Search for the cell housing the specified text and yield its [x, y] center coordinate. 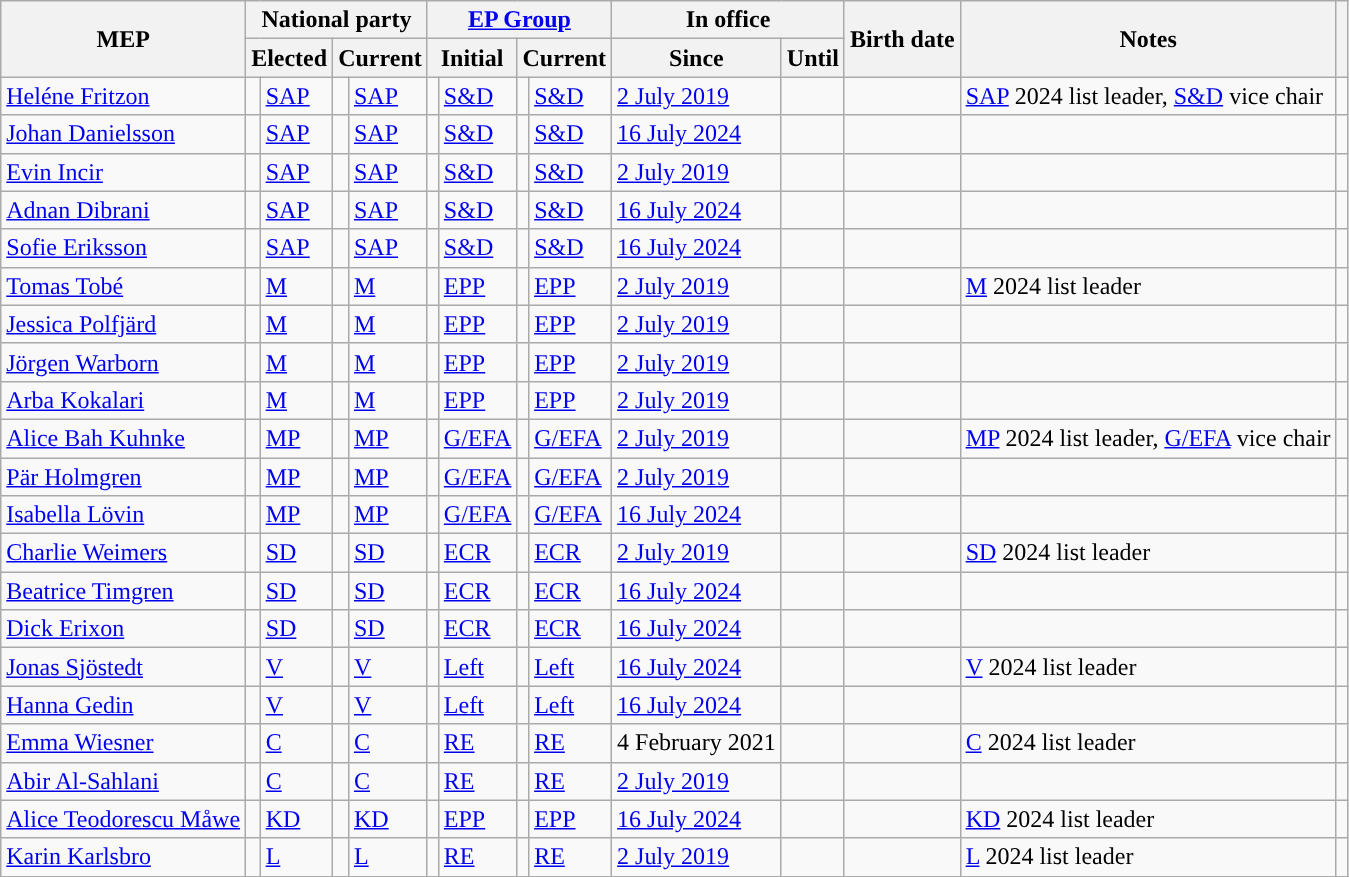
Abir Al-Sahlani [124, 781]
Pär Holmgren [124, 477]
Notes [1148, 39]
V 2024 list leader [1148, 667]
EP Group [519, 20]
Jessica Polfjärd [124, 324]
Initial [472, 58]
Until [812, 58]
Alice Bah Kuhnke [124, 438]
Heléne Fritzon [124, 96]
Beatrice Timgren [124, 591]
Johan Danielsson [124, 134]
National party [337, 20]
MP 2024 list leader, G/EFA vice chair [1148, 438]
Dick Erixon [124, 629]
Isabella Lövin [124, 515]
4 February 2021 [697, 743]
Sofie Eriksson [124, 248]
Alice Teodorescu Måwe [124, 819]
MEP [124, 39]
SAP 2024 list leader, S&D vice chair [1148, 96]
KD 2024 list leader [1148, 819]
Charlie Weimers [124, 553]
Jonas Sjöstedt [124, 667]
Hanna Gedin [124, 705]
Adnan Dibrani [124, 210]
Tomas Tobé [124, 286]
Arba Kokalari [124, 400]
Emma Wiesner [124, 743]
Elected [290, 58]
In office [728, 20]
L 2024 list leader [1148, 857]
M 2024 list leader [1148, 286]
C 2024 list leader [1148, 743]
Jörgen Warborn [124, 362]
Birth date [902, 39]
Karin Karlsbro [124, 857]
Evin Incir [124, 172]
SD 2024 list leader [1148, 553]
Since [697, 58]
